Detect which cell encompasses the target text, then output its (X, Y) center coordinate. 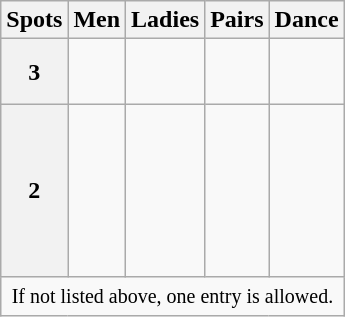
Men (97, 20)
If not listed above, one entry is allowed. (172, 296)
Pairs (237, 20)
Ladies (166, 20)
Dance (306, 20)
3 (34, 72)
2 (34, 190)
Spots (34, 20)
